Return [X, Y] of the center of cell containing provided text 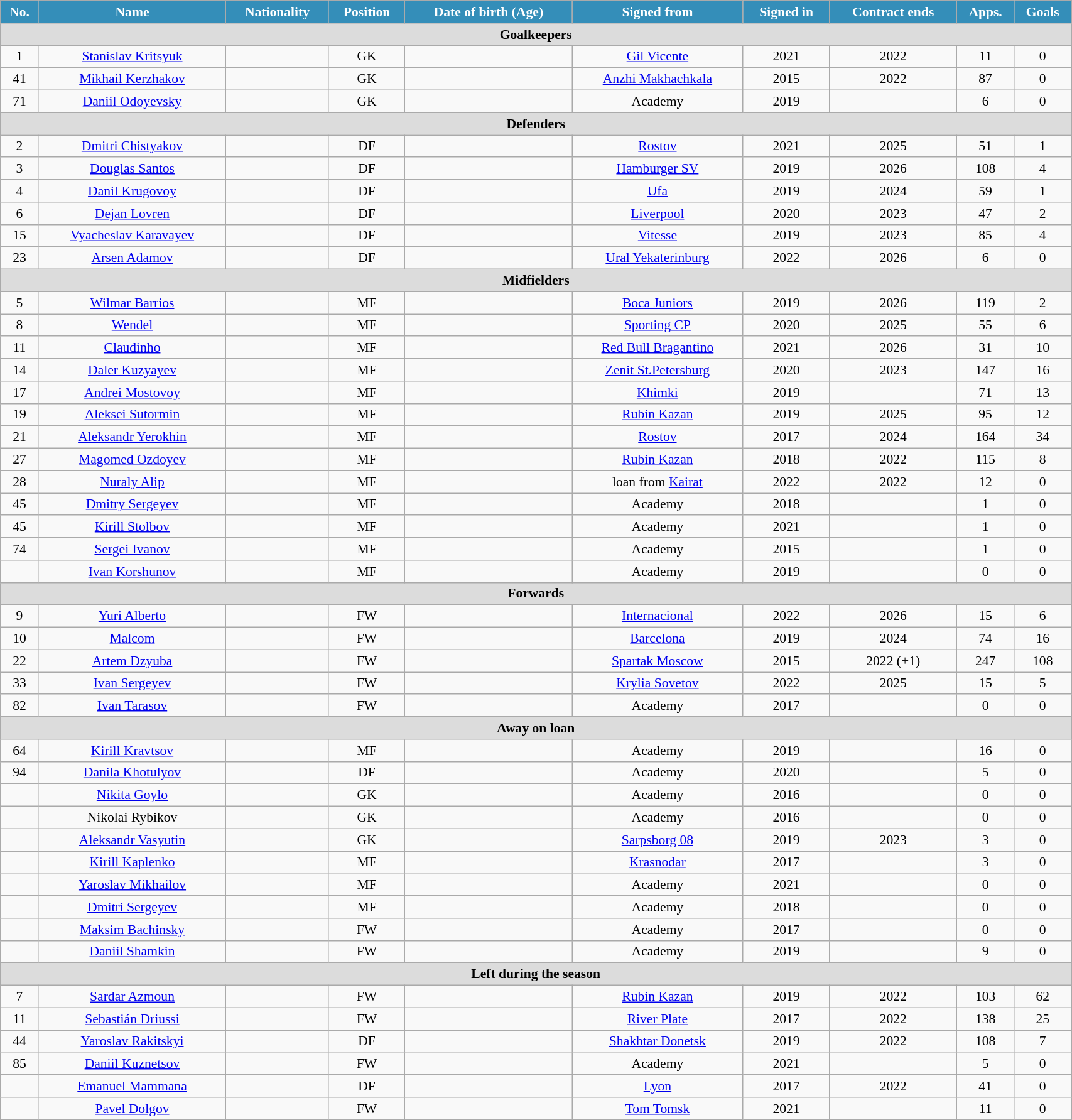
Sebastián Driussi [132, 1019]
Apps. [985, 12]
34 [1042, 437]
Dmitri Chistyakov [132, 146]
28 [19, 482]
Sarpsborg 08 [658, 840]
14 [19, 370]
Hamburger SV [658, 169]
Wilmar Barrios [132, 303]
23 [19, 258]
Douglas Santos [132, 169]
Malcom [132, 639]
No. [19, 12]
Nikita Goylo [132, 795]
64 [19, 751]
Dmitri Sergeyev [132, 907]
47 [985, 214]
62 [1042, 997]
Spartak Moscow [658, 661]
95 [985, 415]
Yuri Alberto [132, 616]
25 [1042, 1019]
Kirill Kravtsov [132, 751]
Goalkeepers [536, 35]
Ivan Tarasov [132, 706]
Daniil Shamkin [132, 952]
loan from Kairat [658, 482]
22 [19, 661]
Date of birth (Age) [489, 12]
Danil Krugovoy [132, 191]
Yaroslav Rakitskyi [132, 1041]
Forwards [536, 594]
Sporting CP [658, 325]
Khimki [658, 393]
119 [985, 303]
Danila Khotulyov [132, 773]
Dmitry Sergeyev [132, 504]
Midfielders [536, 281]
Boca Juniors [658, 303]
Arsen Adamov [132, 258]
138 [985, 1019]
Contract ends [893, 12]
164 [985, 437]
2022 (+1) [893, 661]
Andrei Mostovoy [132, 393]
Dejan Lovren [132, 214]
Red Bull Bragantino [658, 348]
Aleksandr Vasyutin [132, 840]
55 [985, 325]
Shakhtar Donetsk [658, 1041]
Away on loan [536, 728]
103 [985, 997]
Name [132, 12]
Nationality [278, 12]
Claudinho [132, 348]
Nikolai Rybikov [132, 818]
Krylia Sovetov [658, 683]
Zenit St.Petersburg [658, 370]
Ufa [658, 191]
Ivan Korshunov [132, 572]
Yaroslav Mikhailov [132, 885]
19 [19, 415]
Mikhail Kerzhakov [132, 79]
Left during the season [536, 974]
17 [19, 393]
Barcelona [658, 639]
Kirill Stolbov [132, 527]
Daler Kuzyayev [132, 370]
Sardar Azmoun [132, 997]
River Plate [658, 1019]
247 [985, 661]
59 [985, 191]
Emanuel Mammana [132, 1086]
Defenders [536, 124]
87 [985, 79]
Signed from [658, 12]
Aleksandr Yerokhin [132, 437]
Anzhi Makhachkala [658, 79]
13 [1042, 393]
115 [985, 460]
Goals [1042, 12]
33 [19, 683]
Krasnodar [658, 862]
31 [985, 348]
82 [19, 706]
Stanislav Kritsyuk [132, 57]
44 [19, 1041]
21 [19, 437]
Pavel Dolgov [132, 1109]
Vyacheslav Karavayev [132, 236]
Signed in [786, 12]
Vitesse [658, 236]
Liverpool [658, 214]
Aleksei Sutormin [132, 415]
Nuraly Alip [132, 482]
Daniil Odoyevsky [132, 102]
Position [367, 12]
Ural Yekaterinburg [658, 258]
27 [19, 460]
Gil Vicente [658, 57]
Lyon [658, 1086]
Kirill Kaplenko [132, 862]
Sergei Ivanov [132, 549]
Maksim Bachinsky [132, 930]
Magomed Ozdoyev [132, 460]
Wendel [132, 325]
Tom Tomsk [658, 1109]
Daniil Kuznetsov [132, 1064]
Internacional [658, 616]
147 [985, 370]
51 [985, 146]
94 [19, 773]
Artem Dzyuba [132, 661]
Ivan Sergeyev [132, 683]
